Return the [X, Y] coordinate for the center point of the cell that contains the specified text.  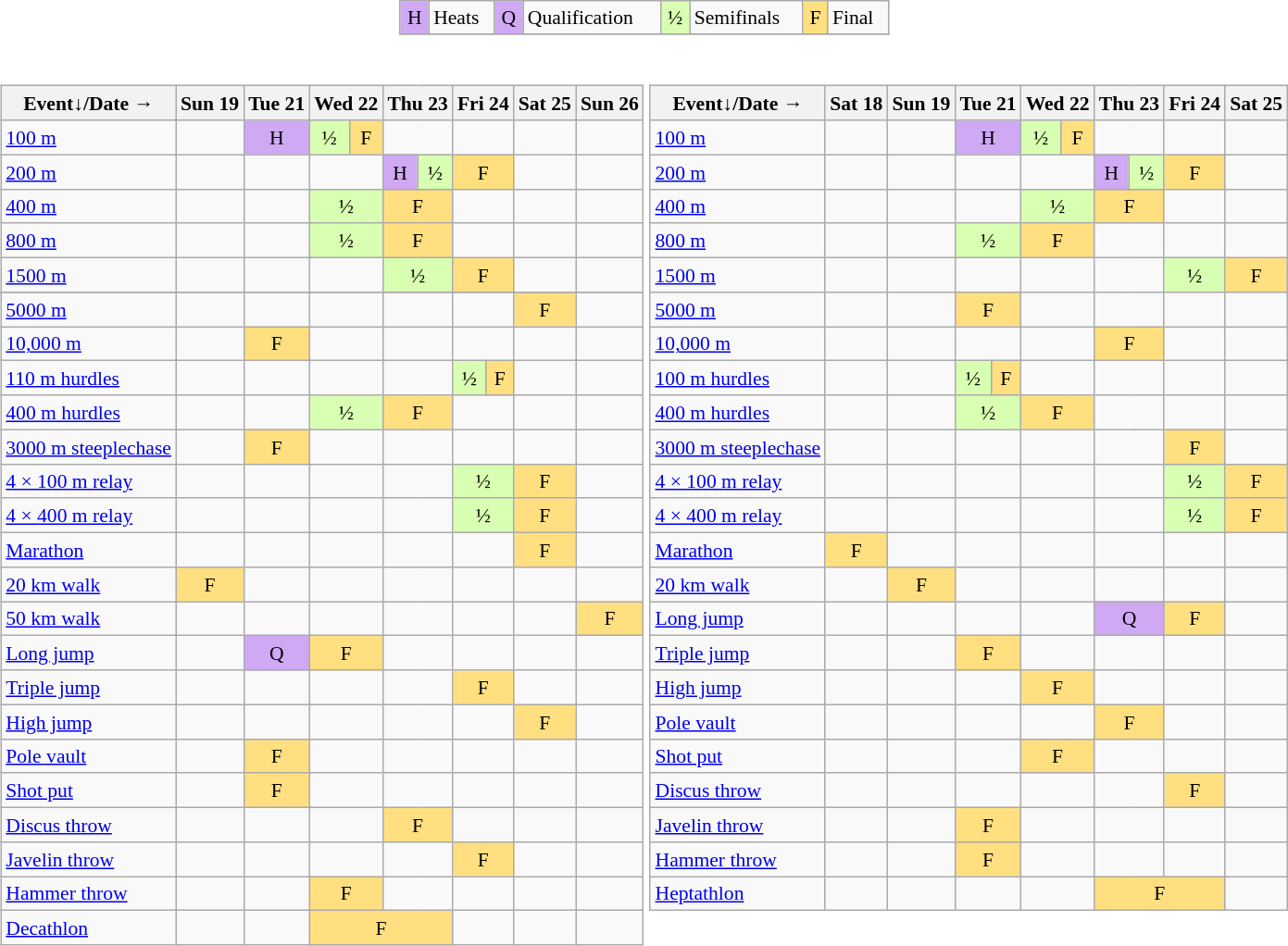
110 m hurdles [89, 378]
Sat 18 [856, 104]
Heats [461, 18]
Sun 26 [609, 104]
Semifinals [746, 18]
Decathlon [89, 927]
100 m hurdles [737, 378]
Final [857, 18]
Qualification [592, 18]
Heptathlon [737, 894]
50 km walk [89, 618]
